Pinpoint the cell where the given text exists, returning its [x, y] midpoint coordinate. 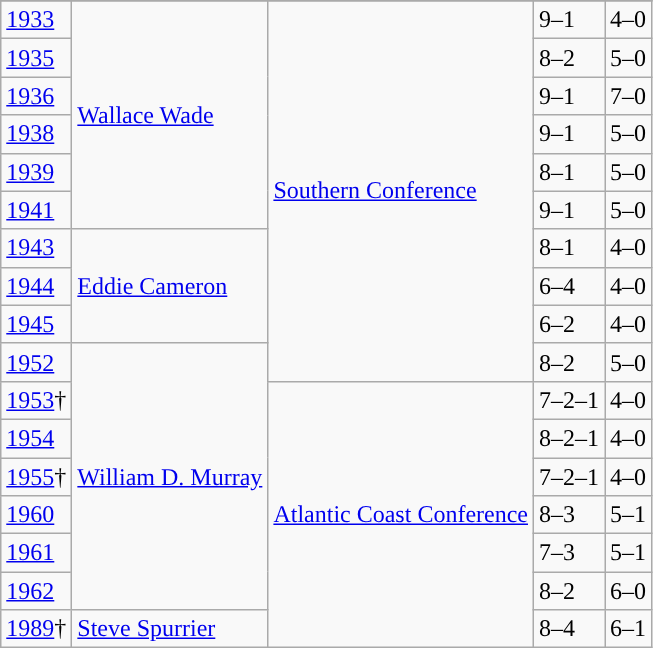
1962 [36, 591]
1943 [36, 248]
Steve Spurrier [170, 629]
Atlantic Coast Conference [401, 514]
7–3 [570, 553]
1944 [36, 286]
6–1 [628, 629]
1941 [36, 210]
Wallace Wade [170, 115]
1945 [36, 324]
1938 [36, 134]
1936 [36, 96]
1953† [36, 400]
1961 [36, 553]
8–2–1 [570, 438]
1939 [36, 172]
7–0 [628, 96]
1955† [36, 477]
1954 [36, 438]
1935 [36, 58]
1952 [36, 362]
8–3 [570, 515]
William D. Murray [170, 476]
8–4 [570, 629]
1960 [36, 515]
Southern Conference [401, 192]
6–2 [570, 324]
1933 [36, 20]
6–4 [570, 286]
Eddie Cameron [170, 286]
6–0 [628, 591]
1989† [36, 629]
